Detect which cell encompasses the target text, then output its [X, Y] center coordinate. 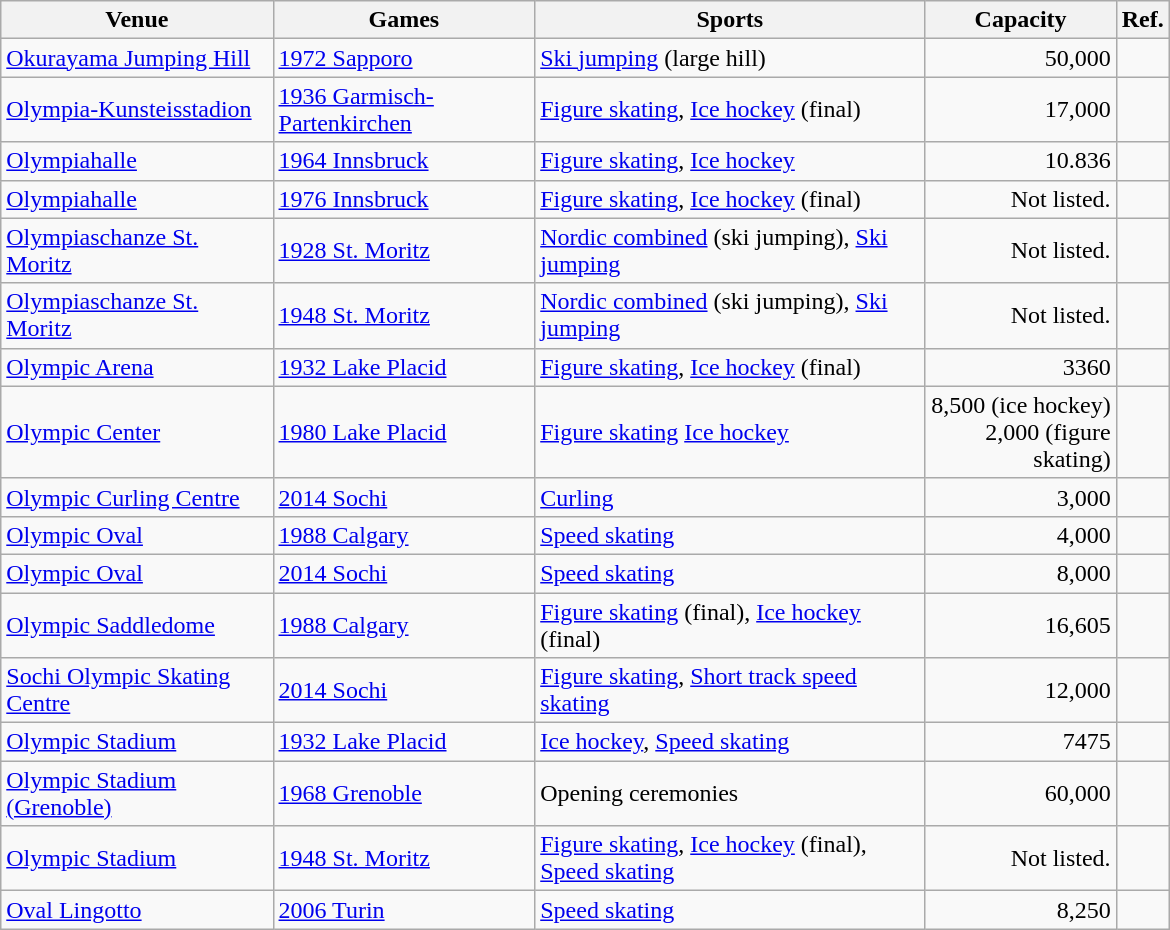
50,000 [1020, 58]
Games [404, 20]
Opening ceremonies [730, 794]
Figure skating, Ice hockey [730, 161]
2006 Turin [404, 910]
1972 Sapporo [404, 58]
Olympic Curling Centre [137, 497]
16,605 [1020, 624]
Ref. [1142, 20]
4,000 [1020, 535]
Ice hockey, Speed skating [730, 742]
1968 Grenoble [404, 794]
Sochi Olympic Skating Centre [137, 690]
Figure skating, Ice hockey (final), Speed skating [730, 858]
Olympic Center [137, 432]
1980 Lake Placid [404, 432]
12,000 [1020, 690]
1928 St. Moritz [404, 250]
Figure skating Ice hockey [730, 432]
Olympic Saddledome [137, 624]
1936 Garmisch-Partenkirchen [404, 110]
Olympic Stadium (Grenoble) [137, 794]
Ski jumping (large hill) [730, 58]
3360 [1020, 367]
10.836 [1020, 161]
Capacity [1020, 20]
Oval Lingotto [137, 910]
8,250 [1020, 910]
Figure skating, Short track speed skating [730, 690]
60,000 [1020, 794]
3,000 [1020, 497]
Sports [730, 20]
8,000 [1020, 573]
Okurayama Jumping Hill [137, 58]
17,000 [1020, 110]
Olympic Arena [137, 367]
1964 Innsbruck [404, 161]
8,500 (ice hockey)2,000 (figure skating) [1020, 432]
Curling [730, 497]
7475 [1020, 742]
Olympia-Kunsteisstadion [137, 110]
Venue [137, 20]
1976 Innsbruck [404, 199]
Figure skating (final), Ice hockey (final) [730, 624]
